Locate the cell with the specified text and output its [x, y] center coordinate. 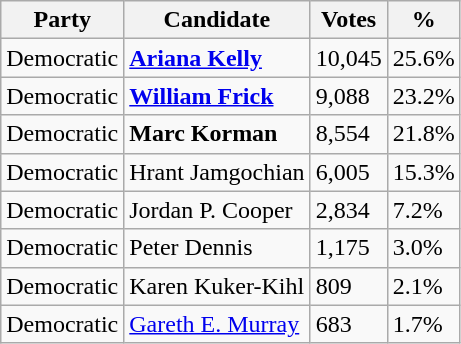
2,834 [348, 210]
Ariana Kelly [217, 58]
23.2% [424, 96]
8,554 [348, 134]
9,088 [348, 96]
% [424, 20]
1.7% [424, 324]
15.3% [424, 172]
Marc Korman [217, 134]
Jordan P. Cooper [217, 210]
Karen Kuker-Kihl [217, 286]
Gareth E. Murray [217, 324]
Hrant Jamgochian [217, 172]
25.6% [424, 58]
2.1% [424, 286]
683 [348, 324]
Votes [348, 20]
3.0% [424, 248]
Peter Dennis [217, 248]
William Frick [217, 96]
1,175 [348, 248]
21.8% [424, 134]
10,045 [348, 58]
Party [62, 20]
7.2% [424, 210]
6,005 [348, 172]
809 [348, 286]
Candidate [217, 20]
